Output the (x, y) coordinate of the center of the cell containing the given text.  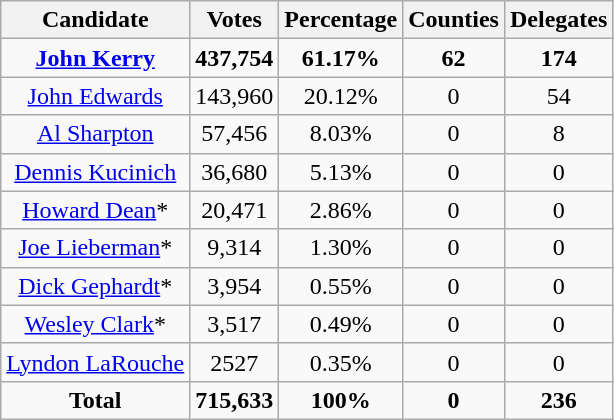
57,456 (234, 134)
8 (558, 134)
8.03% (341, 134)
2527 (234, 362)
Lyndon LaRouche (96, 362)
174 (558, 58)
20.12% (341, 96)
Al Sharpton (96, 134)
Dennis Kucinich (96, 172)
2.86% (341, 210)
0.35% (341, 362)
3,954 (234, 286)
1.30% (341, 248)
John Edwards (96, 96)
Joe Lieberman* (96, 248)
Counties (454, 20)
54 (558, 96)
Dick Gephardt* (96, 286)
9,314 (234, 248)
Wesley Clark* (96, 324)
62 (454, 58)
3,517 (234, 324)
Votes (234, 20)
5.13% (341, 172)
715,633 (234, 400)
Candidate (96, 20)
John Kerry (96, 58)
0.55% (341, 286)
36,680 (234, 172)
Howard Dean* (96, 210)
437,754 (234, 58)
143,960 (234, 96)
20,471 (234, 210)
Percentage (341, 20)
236 (558, 400)
Total (96, 400)
Delegates (558, 20)
61.17% (341, 58)
100% (341, 400)
0.49% (341, 324)
